Capture the cell that displays the provided text and extract its [X, Y] central coordinate. 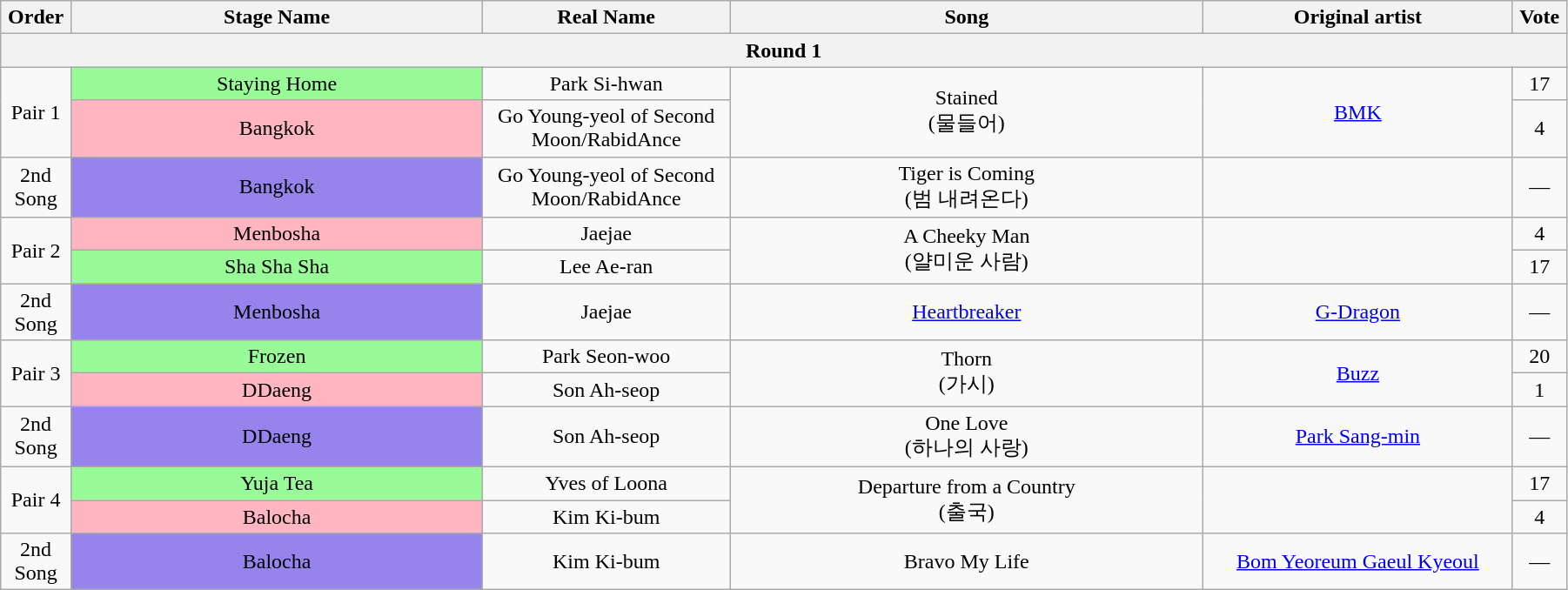
Vote [1540, 17]
Park Si-hwan [606, 84]
A Cheeky Man(얄미운 사람) [967, 251]
20 [1540, 357]
Real Name [606, 17]
Round 1 [784, 50]
Stained(물들어) [967, 111]
Park Seon-woo [606, 357]
Original artist [1357, 17]
Pair 4 [37, 499]
Pair 1 [37, 111]
Yves of Loona [606, 483]
Buzz [1357, 373]
One Love(하나의 사랑) [967, 437]
Bom Yeoreum Gaeul Kyeoul [1357, 562]
Thorn(가시) [967, 373]
Pair 3 [37, 373]
Lee Ae-ran [606, 267]
Tiger is Coming(범 내려온다) [967, 187]
G-Dragon [1357, 312]
Yuja Tea [277, 483]
Park Sang-min [1357, 437]
Sha Sha Sha [277, 267]
Stage Name [277, 17]
1 [1540, 390]
Order [37, 17]
Frozen [277, 357]
Pair 2 [37, 251]
Departure from a Country(출국) [967, 499]
Staying Home [277, 84]
Song [967, 17]
Bravo My Life [967, 562]
Heartbreaker [967, 312]
BMK [1357, 111]
